From the cell containing the given text, extract its center point as [x, y] coordinate. 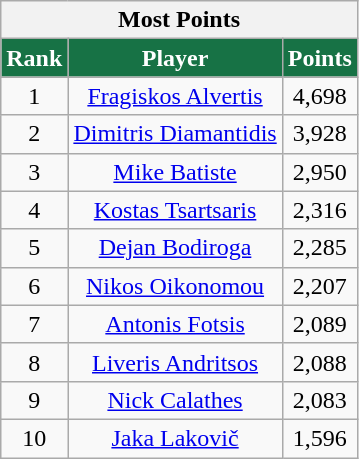
Points [320, 58]
Jaka Lakovič [175, 438]
6 [34, 286]
2,950 [320, 172]
Fragiskos Alvertis [175, 96]
Player [175, 58]
Dejan Bodiroga [175, 248]
Liveris Andritsos [175, 362]
2,285 [320, 248]
2 [34, 134]
2,088 [320, 362]
Nick Calathes [175, 400]
2,089 [320, 324]
Rank [34, 58]
Dimitris Diamantidis [175, 134]
3 [34, 172]
8 [34, 362]
2,083 [320, 400]
Most Points [180, 20]
4 [34, 210]
9 [34, 400]
1,596 [320, 438]
10 [34, 438]
Kostas Tsartsaris [175, 210]
5 [34, 248]
Nikos Oikonomou [175, 286]
Mike Batiste [175, 172]
3,928 [320, 134]
2,207 [320, 286]
1 [34, 96]
2,316 [320, 210]
7 [34, 324]
4,698 [320, 96]
Antonis Fotsis [175, 324]
